Identify which cell holds the provided text, then report its [X, Y] central coordinate. 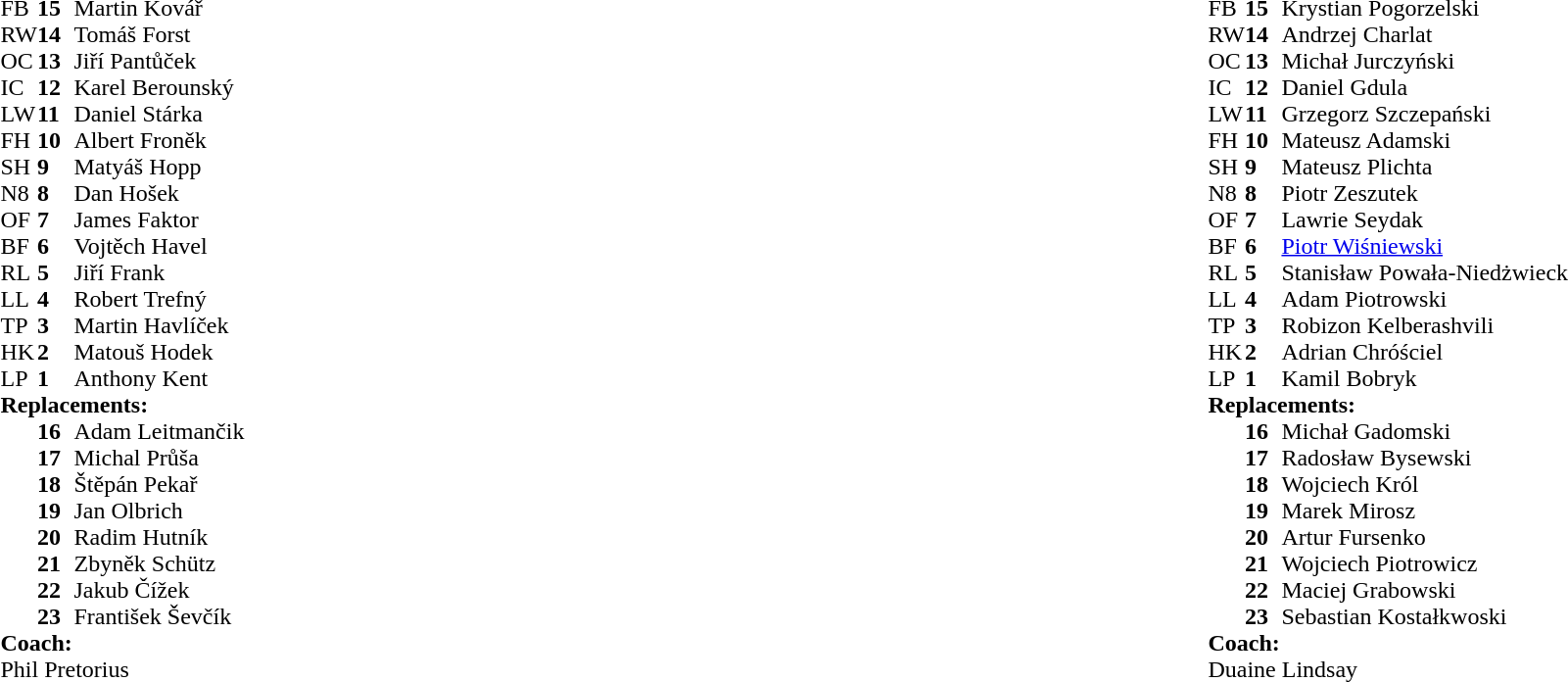
James Faktor [160, 219]
Artur Fursenko [1424, 537]
Kamil Bobryk [1424, 378]
Zbyněk Schütz [160, 564]
Mateusz Adamski [1424, 141]
Grzegorz Szczepański [1424, 114]
Piotr Wiśniewski [1424, 247]
Michal Průša [160, 459]
Radim Hutník [160, 537]
Robizon Kelberashvili [1424, 325]
Stanisław Powała-Niedżwieck [1424, 272]
Karel Berounský [160, 88]
Michał Jurczyński [1424, 61]
Robert Trefný [160, 300]
Dan Hošek [160, 194]
Jan Olbrich [160, 511]
Maciej Grabowski [1424, 590]
Jiří Frank [160, 272]
Wojciech Piotrowicz [1424, 564]
Sebastian Kostałkwoski [1424, 617]
Marek Mirosz [1424, 511]
Tomáš Forst [160, 35]
Wojciech Król [1424, 484]
Albert Froněk [160, 141]
Matouš Hodek [160, 353]
Mateusz Plichta [1424, 167]
Adrian Chróściel [1424, 353]
Jakub Čížek [160, 590]
Vojtěch Havel [160, 247]
Jiří Pantůček [160, 61]
Adam Leitmančik [160, 431]
Michał Gadomski [1424, 431]
Štěpán Pekař [160, 484]
Daniel Stárka [160, 114]
Anthony Kent [160, 378]
Adam Piotrowski [1424, 300]
Daniel Gdula [1424, 88]
František Ševčík [160, 617]
Martin Havlíček [160, 325]
Radosław Bysewski [1424, 459]
Andrzej Charlat [1424, 35]
Piotr Zeszutek [1424, 194]
Lawrie Seydak [1424, 219]
Matyáš Hopp [160, 167]
